Scan for the cell matching the given text and deliver its [x, y] coordinate at center. 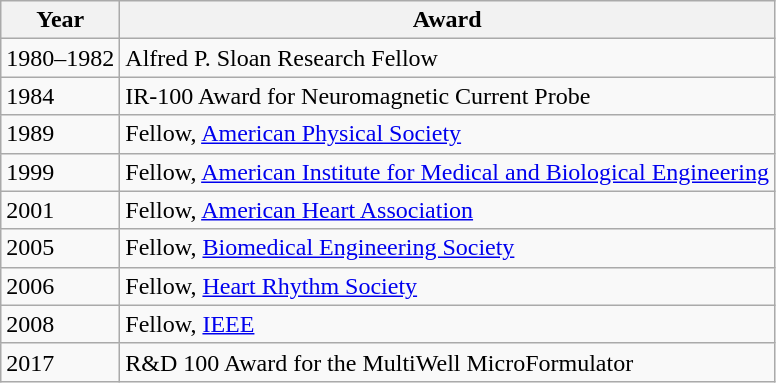
Fellow, Heart Rhythm Society [448, 286]
2017 [60, 362]
Award [448, 20]
Fellow, IEEE [448, 324]
Fellow, American Institute for Medical and Biological Engineering [448, 172]
Fellow, Biomedical Engineering Society [448, 248]
IR-100 Award for Neuromagnetic Current Probe [448, 96]
1984 [60, 96]
Year [60, 20]
1999 [60, 172]
2008 [60, 324]
Alfred P. Sloan Research Fellow [448, 58]
1980–1982 [60, 58]
Fellow, American Physical Society [448, 134]
Fellow, American Heart Association [448, 210]
2005 [60, 248]
2001 [60, 210]
2006 [60, 286]
1989 [60, 134]
R&D 100 Award for the MultiWell MicroFormulator [448, 362]
